For the text-containing cell, return its midpoint in (X, Y) coordinate format. 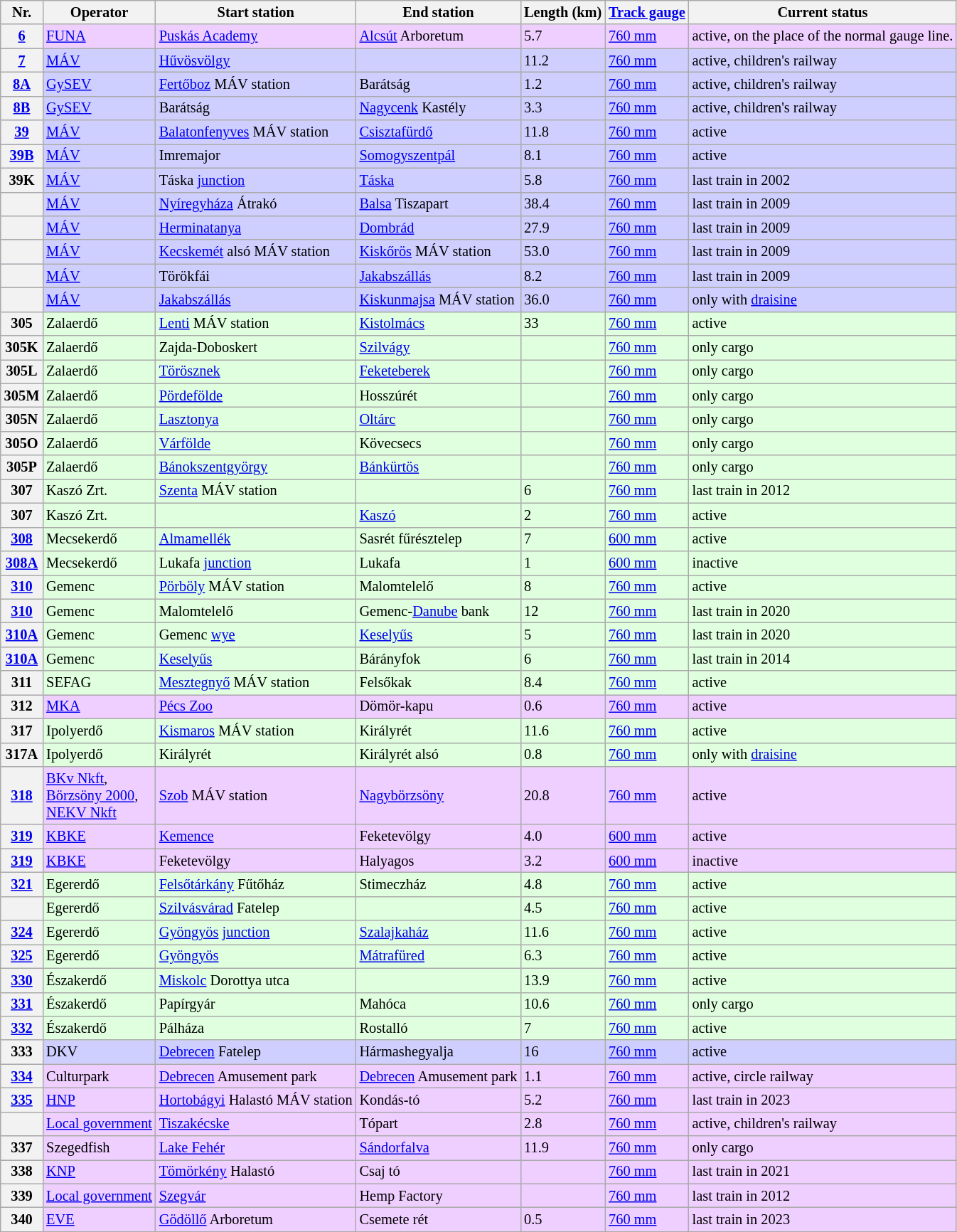
308A (22, 563)
Gyöngyös (256, 956)
0.5 (563, 1220)
Kaszó (439, 515)
last train in 2014 (823, 659)
Stimeczház (439, 884)
Szob MÁV station (256, 795)
331 (22, 1004)
12 (563, 611)
39 (22, 132)
Operator (100, 12)
305O (22, 443)
8.1 (563, 156)
324 (22, 933)
Current status (823, 12)
330 (22, 980)
Debrecen Fatelep (256, 1052)
Halyagos (439, 861)
Fertőboz MÁV station (256, 84)
305N (22, 419)
305M (22, 395)
Csaj tó (439, 1172)
Length (km) (563, 12)
Balsa Tiszapart (439, 204)
11.9 (563, 1148)
Kecskemét alsó MÁV station (256, 252)
Miskolc Dorottya utca (256, 980)
Gödöllő Arboretum (256, 1220)
Hosszúrét (439, 395)
Pörböly MÁV station (256, 587)
last train in 2002 (823, 180)
Törösznek (256, 371)
Szalajkaház (439, 933)
6.3 (563, 956)
MKA (100, 706)
Bánkürtös (439, 467)
Királyrét alsó (439, 755)
Alcsút Arboretum (439, 36)
Culturpark (100, 1076)
38.4 (563, 204)
305K (22, 348)
2.8 (563, 1124)
Gemenc-Danube bank (439, 611)
Zajda-Doboskert (256, 348)
last train in 2021 (823, 1172)
FUNA (100, 36)
Herminatanya (256, 228)
Törökfái (256, 276)
Szilvágy (439, 348)
Lasztonya (256, 419)
Mahóca (439, 1004)
Papírgyár (256, 1004)
Imremajor (256, 156)
Hortobágyi Halastó MÁV station (256, 1100)
End station (439, 12)
Táska (439, 180)
Balatonfenyves MÁV station (256, 132)
0.6 (563, 706)
Kiskőrös MÁV station (439, 252)
1 (563, 563)
11.8 (563, 132)
39K (22, 180)
Almamellék (256, 539)
8 (563, 587)
312 (22, 706)
4.5 (563, 908)
Bárányfok (439, 659)
337 (22, 1148)
317A (22, 755)
Mátrafüred (439, 956)
Mesztegnyő MÁV station (256, 683)
DKV (100, 1052)
325 (22, 956)
EVE (100, 1220)
36.0 (563, 299)
Szenta MÁV station (256, 491)
20.8 (563, 795)
Bánokszentgyörgy (256, 467)
Sasrét fűrésztelep (439, 539)
Gemenc wye (256, 634)
4.8 (563, 884)
Szegedfish (100, 1148)
Szegvár (256, 1196)
5.7 (563, 36)
1.2 (563, 84)
Lake Fehér (256, 1148)
318 (22, 795)
Csisztafürdő (439, 132)
39B (22, 156)
0.8 (563, 755)
Kistolmács (439, 324)
321 (22, 884)
Felsőtárkány Fűtőház (256, 884)
8A (22, 84)
Oltárc (439, 419)
Gyöngyös junction (256, 933)
1.1 (563, 1076)
Start station (256, 12)
308 (22, 539)
Nagybörzsöny (439, 795)
3.2 (563, 861)
53.0 (563, 252)
Pécs Zoo (256, 706)
Rostalló (439, 1028)
Tiszakécske (256, 1124)
311 (22, 683)
305L (22, 371)
Hűvösvölgy (256, 60)
11.2 (563, 60)
Nagycenk Kastély (439, 108)
10.6 (563, 1004)
2 (563, 515)
Csemete rét (439, 1220)
340 (22, 1220)
8.2 (563, 276)
Pálháza (256, 1028)
332 (22, 1028)
Kiskunmajsa MÁV station (439, 299)
active, on the place of the normal gauge line. (823, 36)
338 (22, 1172)
Track gauge (647, 12)
Kövecsecs (439, 443)
8.4 (563, 683)
339 (22, 1196)
Várfölde (256, 443)
KNP (100, 1172)
334 (22, 1076)
Hármashegyalja (439, 1052)
Lukafa (439, 563)
305P (22, 467)
5 (563, 634)
Lukafa junction (256, 563)
Kismaros MÁV station (256, 731)
Sándorfalva (439, 1148)
333 (22, 1052)
Feketeberek (439, 371)
335 (22, 1100)
317 (22, 731)
Dombrád (439, 228)
5.8 (563, 180)
Tópart (439, 1124)
305 (22, 324)
Lenti MÁV station (256, 324)
Szilvásvárad Fatelep (256, 908)
BKv Nkft,Börzsöny 2000,NEKV Nkft (100, 795)
33 (563, 324)
Dömör-kapu (439, 706)
3.3 (563, 108)
Tömörkény Halastó (256, 1172)
Somogyszentpál (439, 156)
Felsőkak (439, 683)
Puskás Academy (256, 36)
27.9 (563, 228)
5.2 (563, 1100)
active, circle railway (823, 1076)
Nyíregyháza Átrakó (256, 204)
4.0 (563, 837)
Hemp Factory (439, 1196)
HNP (100, 1100)
SEFAG (100, 683)
Kemence (256, 837)
Nr. (22, 12)
8B (22, 108)
16 (563, 1052)
Kondás-tó (439, 1100)
Pördefölde (256, 395)
Táska junction (256, 180)
13.9 (563, 980)
